From the cell containing the given text, extract its center point as (X, Y) coordinate. 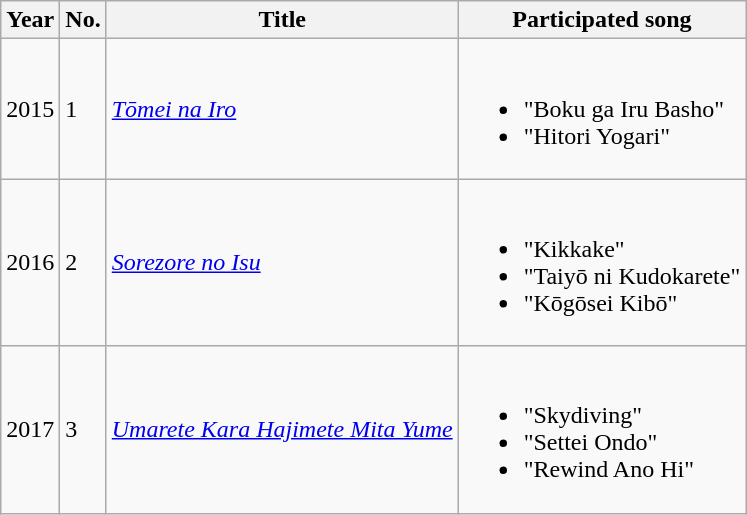
2015 (30, 109)
Title (282, 20)
No. (83, 20)
"Skydiving""Settei Ondo""Rewind Ano Hi" (602, 430)
Umarete Kara Hajimete Mita Yume (282, 430)
2016 (30, 262)
1 (83, 109)
Tōmei na Iro (282, 109)
3 (83, 430)
"Kikkake""Taiyō ni Kudokarete""Kōgōsei Kibō" (602, 262)
Sorezore no Isu (282, 262)
Participated song (602, 20)
"Boku ga Iru Basho""Hitori Yogari" (602, 109)
2 (83, 262)
Year (30, 20)
2017 (30, 430)
